Return (X, Y) of the center of cell containing provided text 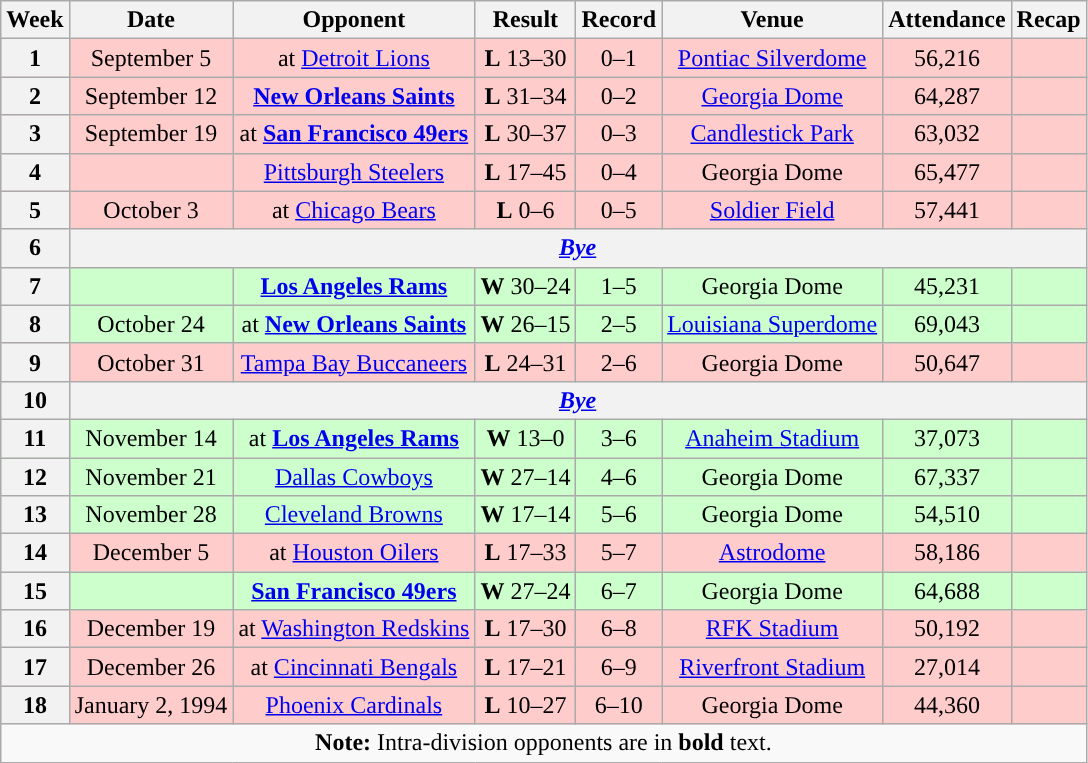
Record (619, 20)
at Los Angeles Rams (354, 438)
27,014 (947, 667)
L 17–45 (526, 172)
54,510 (947, 515)
6–8 (619, 629)
Louisiana Superdome (772, 324)
New Orleans Saints (354, 96)
1 (35, 58)
2–6 (619, 362)
2 (35, 96)
Recap (1048, 20)
L 24–31 (526, 362)
at San Francisco 49ers (354, 134)
69,043 (947, 324)
Note: Intra-division opponents are in bold text. (544, 743)
Venue (772, 20)
6 (35, 248)
L 0–6 (526, 210)
Los Angeles Rams (354, 286)
Soldier Field (772, 210)
0–1 (619, 58)
17 (35, 667)
Result (526, 20)
9 (35, 362)
Dallas Cowboys (354, 477)
November 14 (151, 438)
64,287 (947, 96)
W 27–24 (526, 591)
56,216 (947, 58)
at Washington Redskins (354, 629)
October 3 (151, 210)
50,647 (947, 362)
Phoenix Cardinals (354, 705)
11 (35, 438)
5 (35, 210)
at Houston Oilers (354, 553)
Date (151, 20)
Tampa Bay Buccaneers (354, 362)
14 (35, 553)
5–7 (619, 553)
63,032 (947, 134)
W 13–0 (526, 438)
W 17–14 (526, 515)
44,360 (947, 705)
16 (35, 629)
67,337 (947, 477)
January 2, 1994 (151, 705)
at Cincinnati Bengals (354, 667)
4 (35, 172)
5–6 (619, 515)
L 30–37 (526, 134)
December 19 (151, 629)
2–5 (619, 324)
Astrodome (772, 553)
0–3 (619, 134)
7 (35, 286)
September 12 (151, 96)
Anaheim Stadium (772, 438)
45,231 (947, 286)
Cleveland Browns (354, 515)
December 5 (151, 553)
November 28 (151, 515)
RFK Stadium (772, 629)
13 (35, 515)
6–10 (619, 705)
3 (35, 134)
6–7 (619, 591)
Pittsburgh Steelers (354, 172)
L 10–27 (526, 705)
September 19 (151, 134)
L 13–30 (526, 58)
65,477 (947, 172)
Week (35, 20)
12 (35, 477)
W 26–15 (526, 324)
Candlestick Park (772, 134)
8 (35, 324)
0–5 (619, 210)
Riverfront Stadium (772, 667)
Opponent (354, 20)
September 5 (151, 58)
58,186 (947, 553)
at New Orleans Saints (354, 324)
50,192 (947, 629)
December 26 (151, 667)
October 31 (151, 362)
at Chicago Bears (354, 210)
10 (35, 400)
57,441 (947, 210)
0–4 (619, 172)
W 30–24 (526, 286)
L 17–30 (526, 629)
18 (35, 705)
1–5 (619, 286)
Attendance (947, 20)
15 (35, 591)
San Francisco 49ers (354, 591)
L 31–34 (526, 96)
64,688 (947, 591)
Pontiac Silverdome (772, 58)
L 17–21 (526, 667)
37,073 (947, 438)
November 21 (151, 477)
0–2 (619, 96)
at Detroit Lions (354, 58)
October 24 (151, 324)
L 17–33 (526, 553)
4–6 (619, 477)
W 27–14 (526, 477)
6–9 (619, 667)
3–6 (619, 438)
